Find where the given text appears and provide that cell's center as (x, y) coordinate. 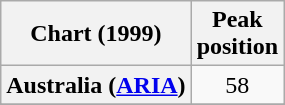
58 (237, 85)
Australia (ARIA) (96, 85)
Peakposition (237, 34)
Chart (1999) (96, 34)
